Locate the cell with the specified text and output its (x, y) center coordinate. 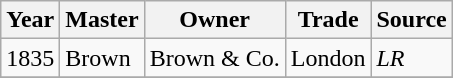
Year (30, 20)
LR (412, 58)
Brown (102, 58)
Source (412, 20)
Trade (328, 20)
1835 (30, 58)
Master (102, 20)
Brown & Co. (214, 58)
Owner (214, 20)
London (328, 58)
